Detect which cell encompasses the target text, then output its (x, y) center coordinate. 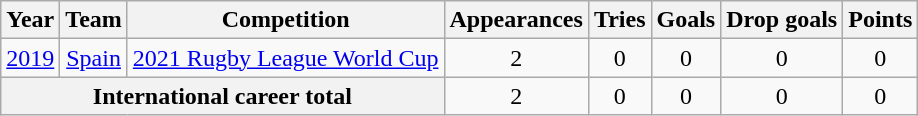
2021 Rugby League World Cup (286, 58)
Tries (620, 20)
Competition (286, 20)
Drop goals (782, 20)
2019 (30, 58)
International career total (222, 96)
Team (94, 20)
Points (880, 20)
Year (30, 20)
Goals (686, 20)
Spain (94, 58)
Appearances (516, 20)
